Return the (x, y) coordinate for the center point of the cell that contains the specified text.  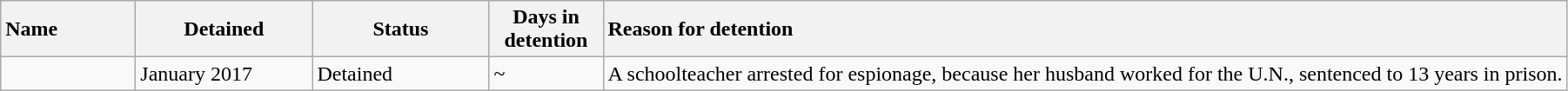
Days in detention (546, 29)
~ (546, 74)
Status (400, 29)
A schoolteacher arrested for espionage, because her husband worked for the U.N., sentenced to 13 years in prison. (1085, 74)
January 2017 (224, 74)
Reason for detention (1085, 29)
Name (68, 29)
